Extract the (X, Y) coordinate from the center of the cell holding the provided text.  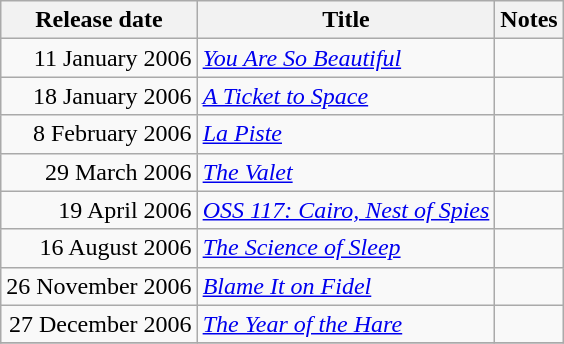
16 August 2006 (99, 248)
Release date (99, 20)
The Valet (346, 172)
19 April 2006 (99, 210)
29 March 2006 (99, 172)
La Piste (346, 134)
11 January 2006 (99, 58)
Notes (529, 20)
Title (346, 20)
18 January 2006 (99, 96)
26 November 2006 (99, 286)
27 December 2006 (99, 324)
Blame It on Fidel (346, 286)
The Science of Sleep (346, 248)
The Year of the Hare (346, 324)
OSS 117: Cairo, Nest of Spies (346, 210)
You Are So Beautiful (346, 58)
8 February 2006 (99, 134)
A Ticket to Space (346, 96)
